Extract the (x, y) coordinate from the center of the cell holding the provided text.  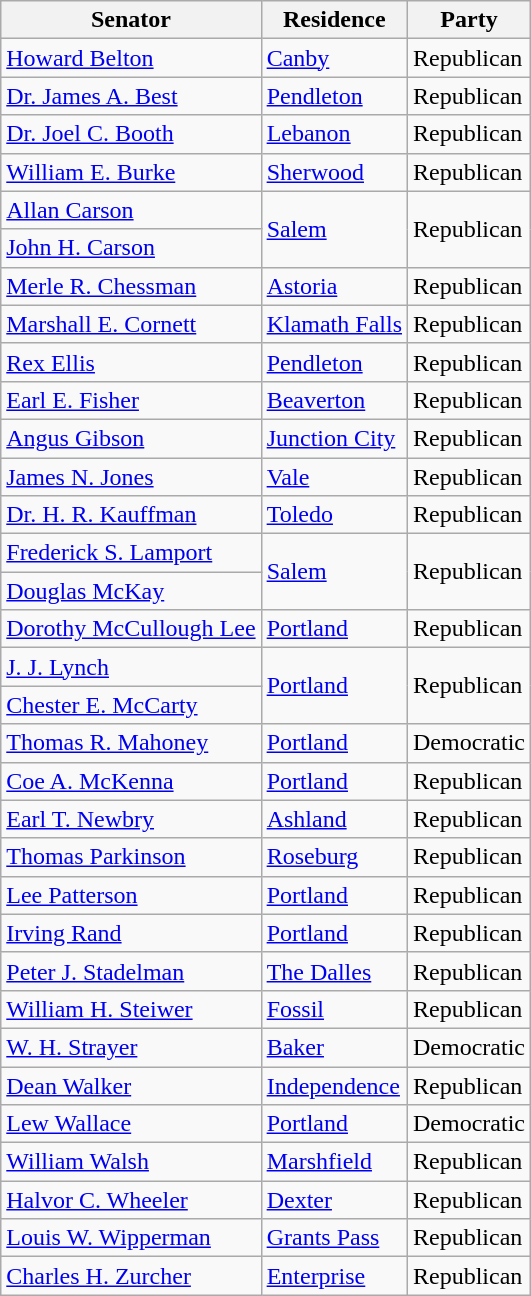
Louis W. Wipperman (131, 1238)
Beaverton (334, 400)
Junction City (334, 438)
Coe A. McKenna (131, 781)
Dexter (334, 1200)
Party (470, 20)
Angus Gibson (131, 438)
Charles H. Zurcher (131, 1276)
Earl E. Fisher (131, 400)
Halvor C. Wheeler (131, 1200)
Canby (334, 58)
Roseburg (334, 857)
Klamath Falls (334, 324)
Douglas McKay (131, 591)
Independence (334, 1085)
Frederick S. Lamport (131, 553)
Marshfield (334, 1162)
The Dalles (334, 971)
John H. Carson (131, 248)
Allan Carson (131, 210)
Dr. H. R. Kauffman (131, 515)
Baker (334, 1047)
Dorothy McCullough Lee (131, 629)
Thomas R. Mahoney (131, 743)
Enterprise (334, 1276)
Thomas Parkinson (131, 857)
William E. Burke (131, 172)
Grants Pass (334, 1238)
Peter J. Stadelman (131, 971)
Dr. Joel C. Booth (131, 134)
Astoria (334, 286)
James N. Jones (131, 477)
Lew Wallace (131, 1124)
Howard Belton (131, 58)
William Walsh (131, 1162)
Dr. James A. Best (131, 96)
Sherwood (334, 172)
Chester E. McCarty (131, 705)
Marshall E. Cornett (131, 324)
Vale (334, 477)
J. J. Lynch (131, 667)
Dean Walker (131, 1085)
Earl T. Newbry (131, 819)
Merle R. Chessman (131, 286)
Toledo (334, 515)
Senator (131, 20)
Lebanon (334, 134)
Ashland (334, 819)
Irving Rand (131, 933)
Residence (334, 20)
W. H. Strayer (131, 1047)
William H. Steiwer (131, 1009)
Fossil (334, 1009)
Lee Patterson (131, 895)
Rex Ellis (131, 362)
